Identify which cell holds the provided text, then report its [x, y] central coordinate. 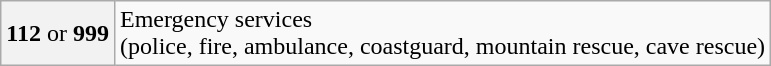
Emergency services(police, fire, ambulance, coastguard, mountain rescue, cave rescue) [442, 34]
112 or 999 [58, 34]
